Extract the (X, Y) coordinate from the center of the cell holding the provided text.  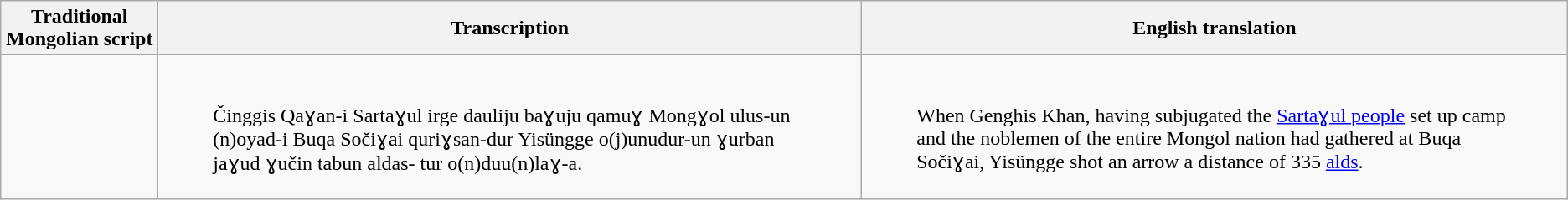
Traditional Mongolian script (80, 28)
English translation (1215, 28)
Transcription (510, 28)
